Output the [X, Y] coordinate of the center of the cell containing the given text.  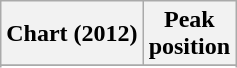
Chart (2012) [72, 34]
Peakposition [189, 34]
